Scan for the cell matching the given text and deliver its (x, y) coordinate at center. 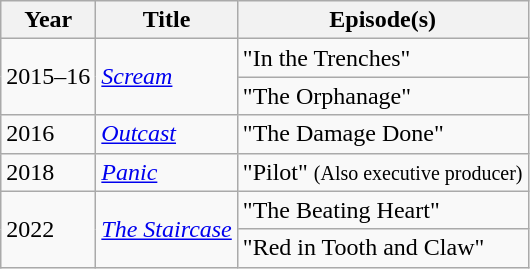
"The Beating Heart" (382, 210)
Year (48, 20)
2018 (48, 172)
"The Damage Done" (382, 134)
"The Orphanage" (382, 96)
Scream (166, 77)
2022 (48, 229)
Episode(s) (382, 20)
2015–16 (48, 77)
"In the Trenches" (382, 58)
2016 (48, 134)
"Pilot" (Also executive producer) (382, 172)
Outcast (166, 134)
Panic (166, 172)
The Staircase (166, 229)
Title (166, 20)
"Red in Tooth and Claw" (382, 248)
